Identify which cell holds the provided text, then report its [X, Y] central coordinate. 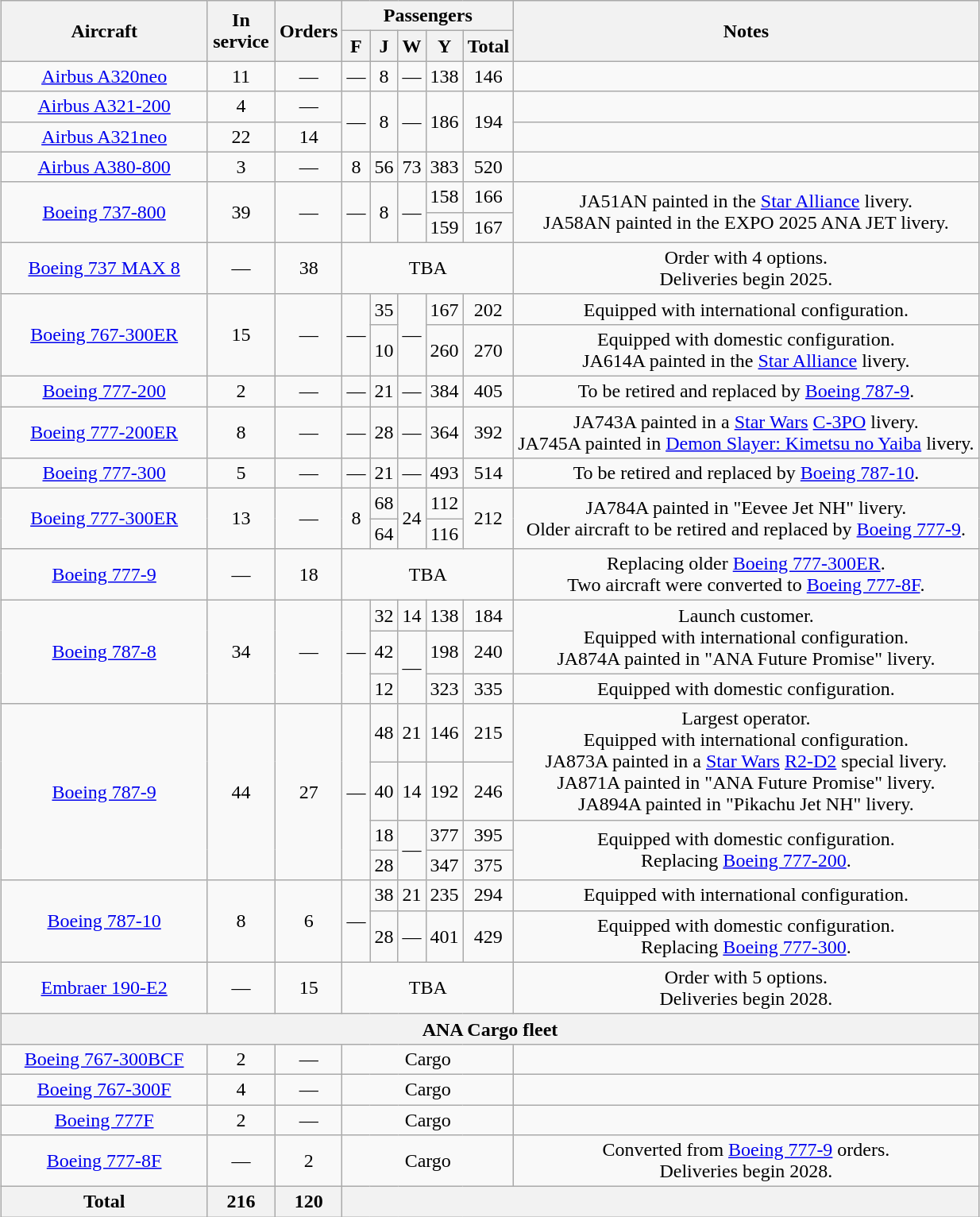
64 [384, 534]
W [411, 46]
40 [384, 791]
Y [445, 46]
186 [445, 122]
Equipped with domestic configuration.Replacing Boeing 777-200. [747, 850]
520 [488, 167]
112 [445, 504]
48 [384, 732]
68 [384, 504]
56 [384, 167]
375 [488, 865]
27 [308, 792]
212 [488, 519]
166 [488, 197]
194 [488, 122]
Boeing 777-9 [105, 575]
13 [241, 519]
Boeing 787-8 [105, 652]
Boeing 737-800 [105, 212]
Notes [747, 31]
Replacing older Boeing 777-300ER.Two aircraft were converted to Boeing 777-8F. [747, 575]
5 [241, 473]
246 [488, 791]
192 [445, 791]
401 [445, 936]
184 [488, 616]
158 [445, 197]
Launch customer.Equipped with international configuration.JA874A painted in "ANA Future Promise" livery. [747, 637]
35 [384, 309]
73 [411, 167]
215 [488, 732]
493 [445, 473]
364 [445, 432]
In service [241, 31]
Passengers [428, 16]
Boeing 787-10 [105, 921]
32 [384, 616]
Equipped with domestic configuration.Replacing Boeing 777-300. [747, 936]
Equipped with domestic configuration. [747, 689]
11 [241, 76]
Airbus A320neo [105, 76]
34 [241, 652]
377 [445, 835]
159 [445, 227]
347 [445, 865]
202 [488, 309]
24 [411, 519]
Airbus A380-800 [105, 167]
392 [488, 432]
3 [241, 167]
Orders [308, 31]
Boeing 787-9 [105, 792]
Equipped with domestic configuration.JA614A painted in the Star Alliance livery. [747, 350]
260 [445, 350]
39 [241, 212]
Aircraft [105, 31]
429 [488, 936]
235 [445, 895]
F [356, 46]
Boeing 777-300 [105, 473]
44 [241, 792]
J [384, 46]
Airbus A321neo [105, 137]
JA743A painted in a Star Wars C-3PO livery.JA745A painted in Demon Slayer: Kimetsu no Yaiba livery. [747, 432]
Boeing 737 MAX 8 [105, 269]
383 [445, 167]
116 [445, 534]
514 [488, 473]
Boeing 767-300F [105, 1089]
12 [384, 689]
ANA Cargo fleet [490, 1029]
294 [488, 895]
240 [488, 652]
270 [488, 350]
10 [384, 350]
Order with 5 options.Deliveries begin 2028. [747, 988]
Boeing 767-300BCF [105, 1059]
335 [488, 689]
120 [308, 1202]
To be retired and replaced by Boeing 787-10. [747, 473]
6 [308, 921]
JA51AN painted in the Star Alliance livery.JA58AN painted in the EXPO 2025 ANA JET livery. [747, 212]
42 [384, 652]
384 [445, 391]
Boeing 777-8F [105, 1161]
395 [488, 835]
216 [241, 1202]
Airbus A321-200 [105, 106]
405 [488, 391]
Boeing 777F [105, 1119]
323 [445, 689]
22 [241, 137]
JA784A painted in "Eevee Jet NH" livery.Older aircraft to be retired and replaced by Boeing 777-9. [747, 519]
Embraer 190-E2 [105, 988]
Converted from Boeing 777-9 orders.Deliveries begin 2028. [747, 1161]
Order with 4 options.Deliveries begin 2025. [747, 269]
Boeing 777-200 [105, 391]
Boeing 777-300ER [105, 519]
Boeing 777-200ER [105, 432]
Boeing 767-300ER [105, 335]
198 [445, 652]
To be retired and replaced by Boeing 787-9. [747, 391]
